Extract the (X, Y) coordinate from the center of the cell holding the provided text.  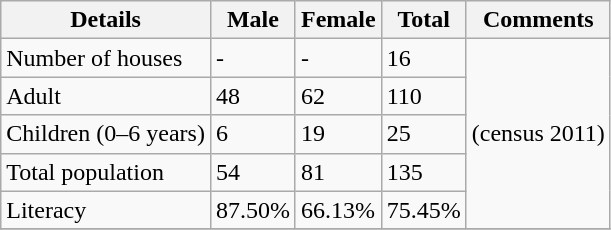
Total population (106, 172)
Number of houses (106, 58)
Details (106, 20)
110 (424, 96)
48 (252, 96)
Female (338, 20)
Adult (106, 96)
66.13% (338, 210)
19 (338, 134)
Comments (538, 20)
Literacy (106, 210)
87.50% (252, 210)
(census 2011) (538, 134)
16 (424, 58)
Male (252, 20)
135 (424, 172)
75.45% (424, 210)
Children (0–6 years) (106, 134)
54 (252, 172)
6 (252, 134)
81 (338, 172)
62 (338, 96)
Total (424, 20)
25 (424, 134)
